Provide the [X, Y] coordinate of the cell's center where the given text is located.  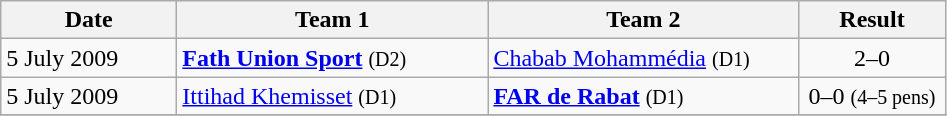
Chabab Mohammédia (D1) [644, 58]
Result [872, 20]
2–0 [872, 58]
Team 1 [332, 20]
Ittihad Khemisset (D1) [332, 96]
0–0 (4–5 pens) [872, 96]
Team 2 [644, 20]
FAR de Rabat (D1) [644, 96]
Fath Union Sport (D2) [332, 58]
Date [89, 20]
